Output the (x, y) coordinate of the center of the cell containing the given text.  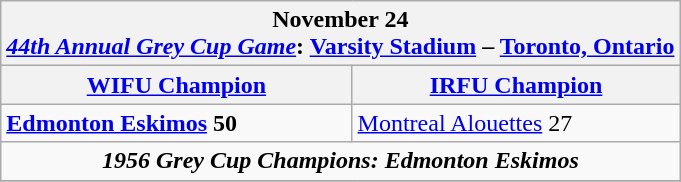
WIFU Champion (176, 85)
Montreal Alouettes 27 (516, 123)
IRFU Champion (516, 85)
November 2444th Annual Grey Cup Game: Varsity Stadium – Toronto, Ontario (340, 34)
Edmonton Eskimos 50 (176, 123)
1956 Grey Cup Champions: Edmonton Eskimos (340, 161)
